Find where the given text appears and provide that cell's center as [x, y] coordinate. 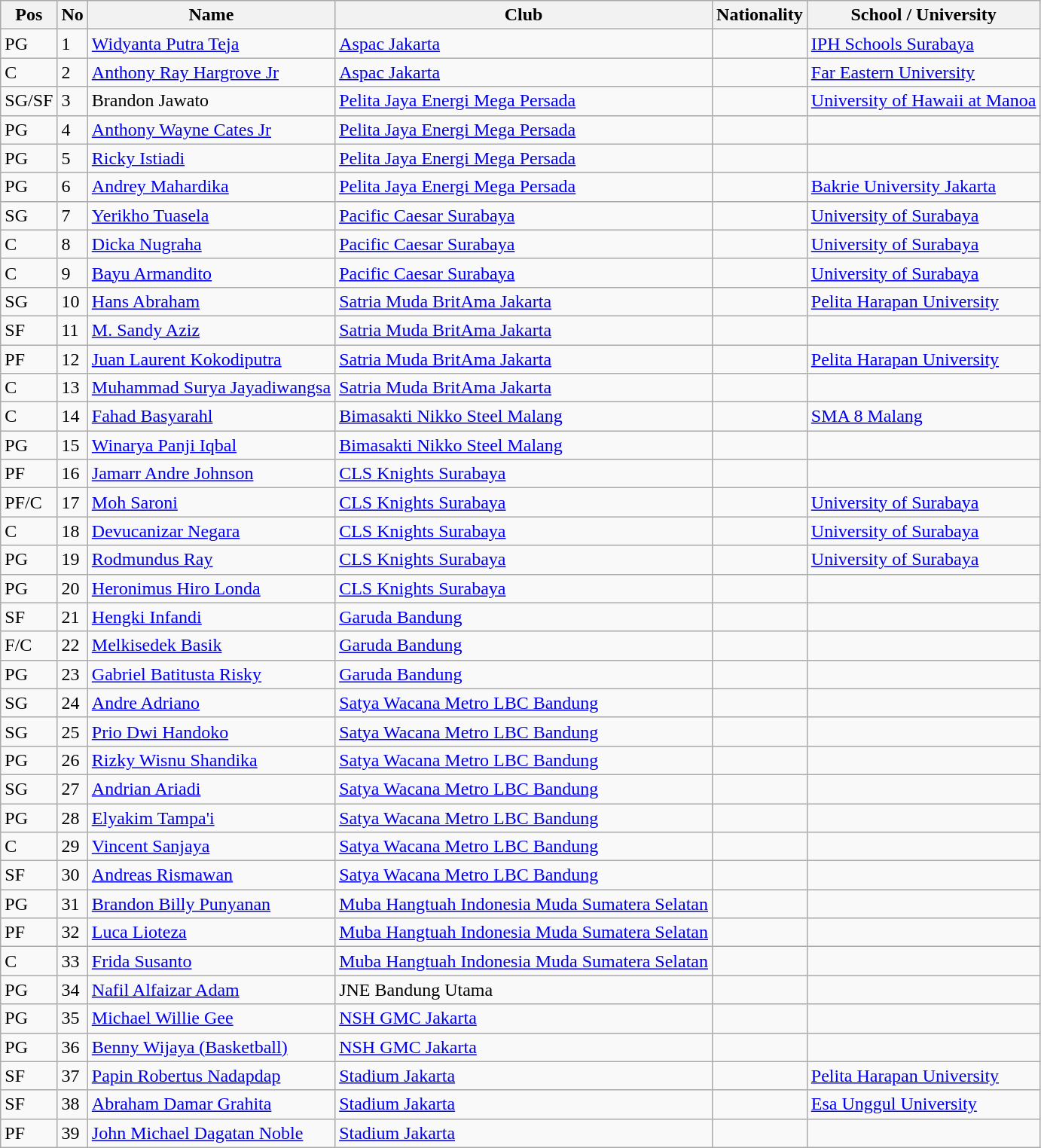
Devucanizar Negara [211, 531]
Hans Abraham [211, 301]
31 [72, 904]
29 [72, 847]
Brandon Billy Punyanan [211, 904]
Juan Laurent Kokodiputra [211, 359]
23 [72, 674]
Name [211, 15]
Rodmundus Ray [211, 560]
20 [72, 588]
3 [72, 101]
16 [72, 474]
Nationality [760, 15]
6 [72, 187]
Andreas Rismawan [211, 875]
Nafil Alfaizar Adam [211, 990]
25 [72, 731]
Heronimus Hiro Londa [211, 588]
36 [72, 1047]
19 [72, 560]
Bayu Armandito [211, 273]
28 [72, 817]
M. Sandy Aziz [211, 330]
Bakrie University Jakarta [923, 187]
PF/C [29, 502]
Winarya Panji Iqbal [211, 445]
15 [72, 445]
Yerikho Tuasela [211, 215]
24 [72, 703]
Moh Saroni [211, 502]
9 [72, 273]
Muhammad Surya Jayadiwangsa [211, 388]
Club [524, 15]
Far Eastern University [923, 72]
18 [72, 531]
32 [72, 933]
SMA 8 Malang [923, 417]
21 [72, 617]
26 [72, 760]
Ricky Istiadi [211, 158]
10 [72, 301]
4 [72, 130]
John Michael Dagatan Noble [211, 1133]
37 [72, 1076]
Anthony Wayne Cates Jr [211, 130]
11 [72, 330]
34 [72, 990]
Anthony Ray Hargrove Jr [211, 72]
Prio Dwi Handoko [211, 731]
University of Hawaii at Manoa [923, 101]
5 [72, 158]
27 [72, 789]
Pos [29, 15]
Luca Lioteza [211, 933]
14 [72, 417]
39 [72, 1133]
IPH Schools Surabaya [923, 44]
JNE Bandung Utama [524, 990]
Gabriel Batitusta Risky [211, 674]
Andrey Mahardika [211, 187]
Elyakim Tampa'i [211, 817]
35 [72, 1018]
Frida Susanto [211, 961]
F/C [29, 646]
Michael Willie Gee [211, 1018]
Esa Unggul University [923, 1104]
12 [72, 359]
Vincent Sanjaya [211, 847]
30 [72, 875]
SG/SF [29, 101]
2 [72, 72]
Jamarr Andre Johnson [211, 474]
Abraham Damar Grahita [211, 1104]
38 [72, 1104]
17 [72, 502]
Widyanta Putra Teja [211, 44]
Dicka Nugraha [211, 244]
Rizky Wisnu Shandika [211, 760]
22 [72, 646]
No [72, 15]
Melkisedek Basik [211, 646]
Brandon Jawato [211, 101]
Fahad Basyarahl [211, 417]
8 [72, 244]
Benny Wijaya (Basketball) [211, 1047]
1 [72, 44]
Hengki Infandi [211, 617]
Andre Adriano [211, 703]
School / University [923, 15]
Papin Robertus Nadapdap [211, 1076]
Andrian Ariadi [211, 789]
7 [72, 215]
13 [72, 388]
33 [72, 961]
